Provide the (X, Y) coordinate of the cell's center where the given text is located.  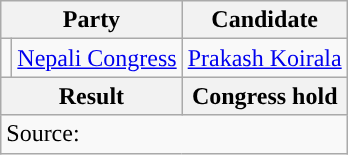
Source: (174, 134)
Congress hold (264, 96)
Nepali Congress (97, 58)
Candidate (264, 20)
Result (92, 96)
Party (92, 20)
Prakash Koirala (264, 58)
